Locate the cell with the specified text and output its [X, Y] center coordinate. 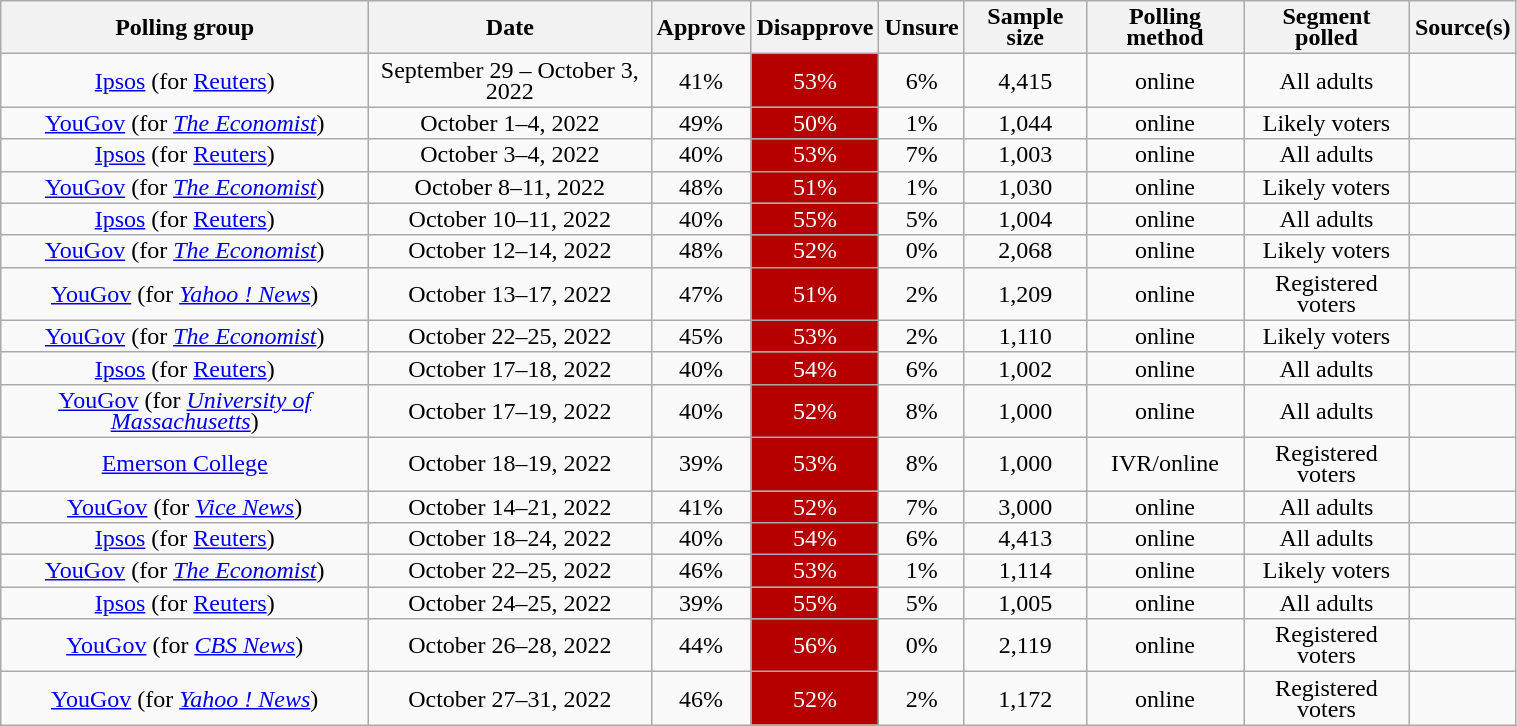
YouGov (for Vice News) [185, 506]
IVR/online [1164, 464]
50% [815, 123]
October 18–24, 2022 [510, 539]
October 10–11, 2022 [510, 219]
56% [815, 646]
1,003 [1025, 155]
2,119 [1025, 646]
45% [701, 336]
Approve [701, 28]
October 14–21, 2022 [510, 506]
October 18–19, 2022 [510, 464]
1,172 [1025, 698]
3,000 [1025, 506]
October 17–18, 2022 [510, 368]
YouGov (for CBS News) [185, 646]
October 24–25, 2022 [510, 603]
49% [701, 123]
1,005 [1025, 603]
Polling group [185, 28]
1,114 [1025, 571]
Polling method [1164, 28]
September 29 – October 3, 2022 [510, 80]
1,030 [1025, 187]
October 3–4, 2022 [510, 155]
YouGov (for University of Massachusetts) [185, 410]
October 17–19, 2022 [510, 410]
Source(s) [1462, 28]
1,044 [1025, 123]
October 12–14, 2022 [510, 251]
4,415 [1025, 80]
Date [510, 28]
October 8–11, 2022 [510, 187]
October 13–17, 2022 [510, 294]
Sample size [1025, 28]
1,209 [1025, 294]
2,068 [1025, 251]
47% [701, 294]
October 26–28, 2022 [510, 646]
Segment polled [1327, 28]
1,004 [1025, 219]
1,110 [1025, 336]
44% [701, 646]
Disapprove [815, 28]
Emerson College [185, 464]
4,413 [1025, 539]
Unsure [922, 28]
1,002 [1025, 368]
October 1–4, 2022 [510, 123]
October 27–31, 2022 [510, 698]
